Search for the cell housing the specified text and yield its [x, y] center coordinate. 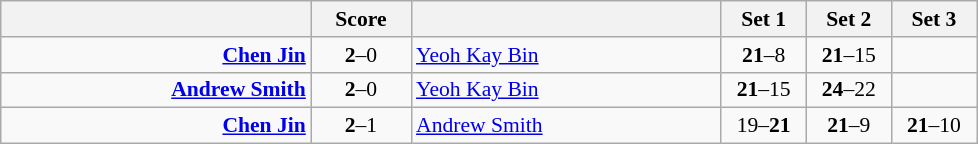
21–9 [848, 126]
Set 3 [934, 19]
21–10 [934, 126]
24–22 [848, 90]
19–21 [764, 126]
2–1 [361, 126]
Set 2 [848, 19]
21–8 [764, 55]
Set 1 [764, 19]
Score [361, 19]
